Capture the cell that displays the provided text and extract its (x, y) central coordinate. 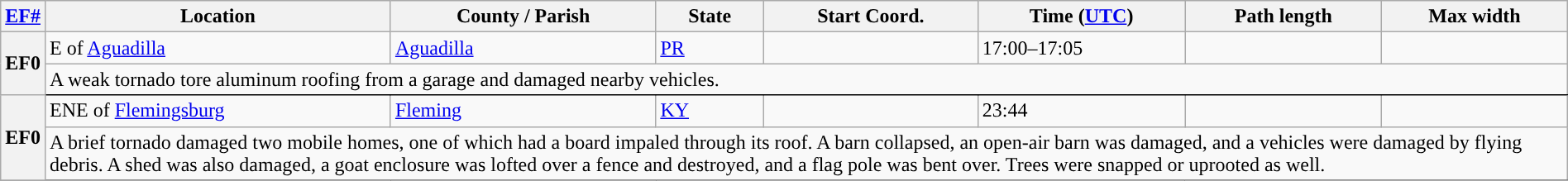
Fleming (523, 111)
County / Parish (523, 17)
PR (710, 48)
Time (UTC) (1082, 17)
State (710, 17)
ENE of Flemingsburg (218, 111)
KY (710, 111)
Max width (1475, 17)
Aguadilla (523, 48)
17:00–17:05 (1082, 48)
E of Aguadilla (218, 48)
23:44 (1082, 111)
Start Coord. (870, 17)
EF# (23, 17)
Location (218, 17)
Path length (1284, 17)
A weak tornado tore aluminum roofing from a garage and damaged nearby vehicles. (806, 79)
